Return the [X, Y] coordinate for the center point of the cell that contains the specified text.  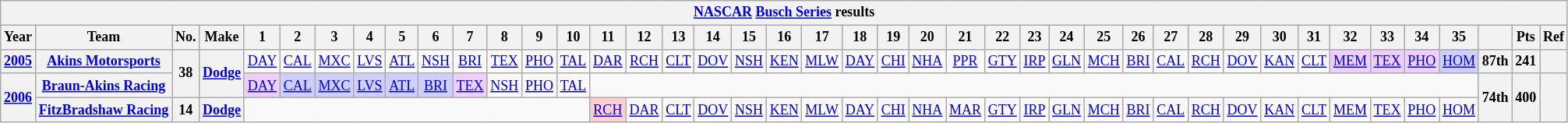
26 [1138, 37]
21 [966, 37]
32 [1351, 37]
15 [750, 37]
2006 [19, 97]
10 [573, 37]
241 [1526, 61]
MAR [966, 109]
FitzBradshaw Racing [103, 109]
18 [860, 37]
24 [1067, 37]
Akins Motorsports [103, 61]
23 [1035, 37]
Pts [1526, 37]
Braun-Akins Racing [103, 86]
33 [1387, 37]
8 [505, 37]
16 [784, 37]
7 [470, 37]
400 [1526, 97]
27 [1171, 37]
25 [1104, 37]
34 [1421, 37]
19 [893, 37]
30 [1280, 37]
20 [927, 37]
1 [262, 37]
29 [1242, 37]
28 [1206, 37]
74th [1495, 97]
31 [1314, 37]
12 [644, 37]
3 [334, 37]
Ref [1554, 37]
87th [1495, 61]
NASCAR Busch Series results [784, 12]
2005 [19, 61]
13 [678, 37]
11 [608, 37]
35 [1459, 37]
4 [369, 37]
6 [436, 37]
38 [185, 73]
9 [539, 37]
Team [103, 37]
17 [821, 37]
22 [1002, 37]
Make [222, 37]
5 [402, 37]
Year [19, 37]
2 [298, 37]
No. [185, 37]
PPR [966, 61]
